Capture the cell that displays the provided text and extract its [x, y] central coordinate. 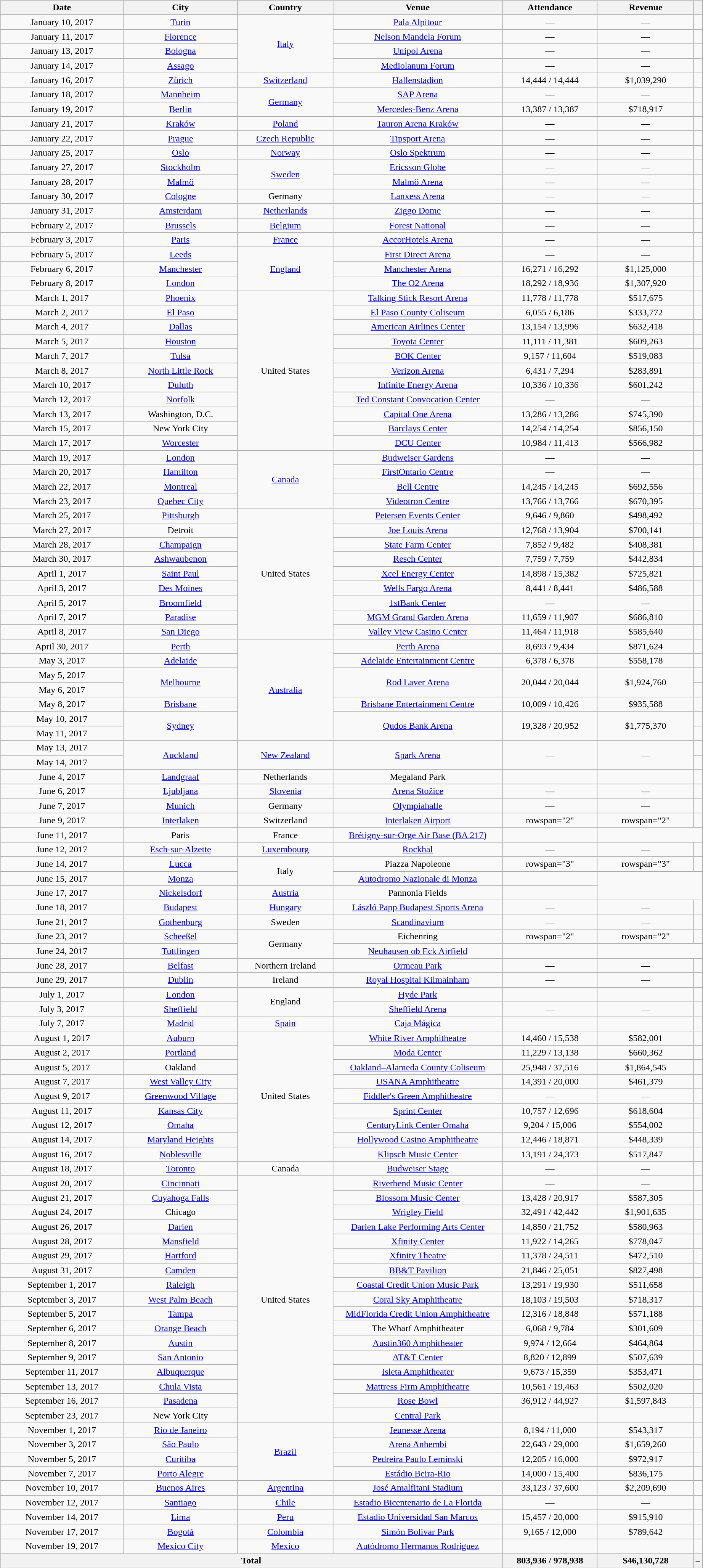
Bologna [181, 51]
Olympiahalle [418, 806]
November 17, 2017 [62, 1531]
Mattress Firm Amphitheatre [418, 1386]
March 13, 2017 [62, 414]
Fiddler's Green Amphitheatre [418, 1096]
March 1, 2017 [62, 298]
Nelson Mandela Forum [418, 37]
Coastal Credit Union Music Park [418, 1285]
Colombia [285, 1531]
7,852 / 9,482 [550, 545]
April 30, 2017 [62, 646]
August 28, 2017 [62, 1241]
Darien [181, 1227]
June 7, 2017 [62, 806]
$461,379 [646, 1081]
September 5, 2017 [62, 1314]
Rockhal [418, 849]
January 14, 2017 [62, 66]
June 6, 2017 [62, 791]
March 25, 2017 [62, 516]
Northern Ireland [285, 966]
$498,492 [646, 516]
Austin360 Amphitheater [418, 1343]
Estádio Beira-Rio [418, 1473]
Sydney [181, 726]
June 15, 2017 [62, 878]
$408,381 [646, 545]
Maryland Heights [181, 1140]
$601,242 [646, 385]
Perth [181, 646]
Czech Republic [285, 138]
June 24, 2017 [62, 951]
May 5, 2017 [62, 675]
Mannheim [181, 95]
April 5, 2017 [62, 602]
14,460 / 15,538 [550, 1038]
Resch Center [418, 559]
Unipol Arena [418, 51]
SAP Arena [418, 95]
January 11, 2017 [62, 37]
FirstOntario Centre [418, 472]
November 7, 2017 [62, 1473]
September 1, 2017 [62, 1285]
June 17, 2017 [62, 893]
Xfinity Theatre [418, 1256]
March 12, 2017 [62, 399]
Adelaide [181, 661]
November 5, 2017 [62, 1459]
Amsterdam [181, 211]
Assago [181, 66]
$856,150 [646, 429]
$1,924,760 [646, 683]
$935,588 [646, 704]
Valley View Casino Center [418, 631]
10,561 / 19,463 [550, 1386]
Mercedes-Benz Arena [418, 109]
Toyota Center [418, 341]
$1,864,545 [646, 1067]
Tauron Arena Kraków [418, 124]
Hyde Park [418, 994]
The O2 Arena [418, 283]
$1,659,260 [646, 1444]
$670,395 [646, 501]
Mansfield [181, 1241]
21,846 / 25,051 [550, 1270]
April 3, 2017 [62, 588]
Pasadena [181, 1401]
First Direct Arena [418, 254]
March 7, 2017 [62, 356]
Kansas City [181, 1111]
March 22, 2017 [62, 487]
Infinite Energy Arena [418, 385]
Leeds [181, 254]
Pedreira Paulo Leminski [418, 1459]
Nickelsdorf [181, 893]
July 7, 2017 [62, 1023]
$745,390 [646, 414]
Argentina [285, 1488]
Landgraaf [181, 777]
Manchester [181, 269]
Curitiba [181, 1459]
September 8, 2017 [62, 1343]
Brétigny-sur-Orge Air Base (BA 217) [418, 835]
$618,604 [646, 1111]
11,378 / 24,511 [550, 1256]
10,757 / 12,696 [550, 1111]
$486,588 [646, 588]
12,446 / 18,871 [550, 1140]
City [181, 8]
Perth Arena [418, 646]
Pittsburgh [181, 516]
$353,471 [646, 1372]
14,898 / 15,382 [550, 574]
State Farm Center [418, 545]
$519,083 [646, 356]
February 6, 2017 [62, 269]
AccorHotels Arena [418, 240]
$1,775,370 [646, 726]
12,768 / 13,904 [550, 530]
Barclays Center [418, 429]
$836,175 [646, 1473]
Lucca [181, 864]
$700,141 [646, 530]
January 21, 2017 [62, 124]
March 5, 2017 [62, 341]
San Diego [181, 631]
Mediolanum Forum [418, 66]
September 16, 2017 [62, 1401]
February 8, 2017 [62, 283]
November 19, 2017 [62, 1546]
August 24, 2017 [62, 1212]
Champaign [181, 545]
West Valley City [181, 1081]
1stBank Center [418, 602]
$660,362 [646, 1052]
March 15, 2017 [62, 429]
May 10, 2017 [62, 719]
$511,658 [646, 1285]
Lanxess Arena [418, 196]
June 4, 2017 [62, 777]
November 10, 2017 [62, 1488]
9,646 / 9,860 [550, 516]
Dallas [181, 327]
Des Moines [181, 588]
14,850 / 21,752 [550, 1227]
Capital One Arena [418, 414]
Megaland Park [418, 777]
Australia [285, 690]
$582,001 [646, 1038]
Berlin [181, 109]
May 6, 2017 [62, 690]
Noblesville [181, 1154]
Zürich [181, 80]
Manchester Arena [418, 269]
Portland [181, 1052]
June 11, 2017 [62, 835]
14,245 / 14,245 [550, 487]
Budapest [181, 908]
$571,188 [646, 1314]
$554,002 [646, 1125]
12,205 / 16,000 [550, 1459]
8,820 / 12,899 [550, 1358]
Pannonia Fields [418, 893]
March 8, 2017 [62, 370]
June 9, 2017 [62, 820]
White River Amphitheatre [418, 1038]
Buenos Aires [181, 1488]
Pala Alpitour [418, 22]
$301,609 [646, 1328]
Santiago [181, 1502]
May 8, 2017 [62, 704]
January 31, 2017 [62, 211]
February 5, 2017 [62, 254]
January 19, 2017 [62, 109]
June 28, 2017 [62, 966]
$972,917 [646, 1459]
Arena Anhembi [418, 1444]
El Paso [181, 312]
Hungary [285, 908]
6,431 / 7,294 [550, 370]
Estadio Universidad San Marcos [418, 1517]
Paradise [181, 617]
September 9, 2017 [62, 1358]
August 20, 2017 [62, 1183]
Cuyahoga Falls [181, 1198]
Hartford [181, 1256]
West Palm Beach [181, 1299]
Prague [181, 138]
Washington, D.C. [181, 414]
May 11, 2017 [62, 733]
6,378 / 6,378 [550, 661]
Wells Fargo Arena [418, 588]
Detroit [181, 530]
$1,039,290 [646, 80]
Rod Laver Arena [418, 683]
$1,307,920 [646, 283]
January 25, 2017 [62, 153]
Florence [181, 37]
MidFlorida Credit Union Amphitheatre [418, 1314]
Bell Centre [418, 487]
Dublin [181, 980]
November 3, 2017 [62, 1444]
Oakland–Alameda County Coliseum [418, 1067]
Spain [285, 1023]
9,673 / 15,359 [550, 1372]
Raleigh [181, 1285]
7,759 / 7,759 [550, 559]
$566,982 [646, 443]
13,766 / 13,766 [550, 501]
9,204 / 15,006 [550, 1125]
June 29, 2017 [62, 980]
19,328 / 20,952 [550, 726]
August 16, 2017 [62, 1154]
August 14, 2017 [62, 1140]
Cologne [181, 196]
Tipsport Arena [418, 138]
$718,317 [646, 1299]
January 13, 2017 [62, 51]
Chula Vista [181, 1386]
Joe Louis Arena [418, 530]
August 21, 2017 [62, 1198]
July 1, 2017 [62, 994]
Blossom Music Center [418, 1198]
Riverbend Music Center [418, 1183]
Saint Paul [181, 574]
Hallenstadion [418, 80]
São Paulo [181, 1444]
Ireland [285, 980]
14,391 / 20,000 [550, 1081]
Cincinnati [181, 1183]
11,922 / 14,265 [550, 1241]
Kraków [181, 124]
33,123 / 37,600 [550, 1488]
$827,498 [646, 1270]
Tulsa [181, 356]
Royal Hospital Kilmainham [418, 980]
Ormeau Park [418, 966]
Malmö [181, 182]
14,254 / 14,254 [550, 429]
Arena Stožice [418, 791]
Xfinity Center [418, 1241]
$502,020 [646, 1386]
Estadio Bicentenario de La Florida [418, 1502]
Oakland [181, 1067]
13,286 / 13,286 [550, 414]
Norfolk [181, 399]
Verizon Arena [418, 370]
Sprint Center [418, 1111]
Gothenburg [181, 922]
Oslo Spektrum [418, 153]
$1,125,000 [646, 269]
Petersen Events Center [418, 516]
10,984 / 11,413 [550, 443]
March 2, 2017 [62, 312]
BOK Center [418, 356]
USANA Amphitheatre [418, 1081]
Date [62, 8]
$718,917 [646, 109]
Caja Mágica [418, 1023]
8,693 / 9,434 [550, 646]
Total [251, 1560]
Moda Center [418, 1052]
Malmö Arena [418, 182]
March 23, 2017 [62, 501]
Piazza Napoleone [418, 864]
Mexico City [181, 1546]
Belgium [285, 225]
February 3, 2017 [62, 240]
13,428 / 20,917 [550, 1198]
Porto Alegre [181, 1473]
June 23, 2017 [62, 937]
Rose Bowl [418, 1401]
$558,178 [646, 661]
$632,418 [646, 327]
22,643 / 29,000 [550, 1444]
12,316 / 18,848 [550, 1314]
Jeunesse Arena [418, 1430]
January 16, 2017 [62, 80]
Interlaken [181, 820]
25,948 / 37,516 [550, 1067]
August 9, 2017 [62, 1096]
March 27, 2017 [62, 530]
Hollywood Casino Amphitheatre [418, 1140]
9,974 / 12,664 [550, 1343]
11,659 / 11,907 [550, 617]
Spark Arena [418, 755]
August 12, 2017 [62, 1125]
Quebec City [181, 501]
$609,263 [646, 341]
$543,317 [646, 1430]
March 20, 2017 [62, 472]
11,229 / 13,138 [550, 1052]
March 19, 2017 [62, 458]
June 12, 2017 [62, 849]
13,191 / 24,373 [550, 1154]
North Little Rock [181, 370]
Ashwaubenon [181, 559]
Budweiser Stage [418, 1169]
13,154 / 13,996 [550, 327]
Ziggo Dome [418, 211]
10,336 / 10,336 [550, 385]
Scheeßel [181, 937]
36,912 / 44,927 [550, 1401]
Wrigley Field [418, 1212]
Houston [181, 341]
Melbourne [181, 683]
$333,772 [646, 312]
January 28, 2017 [62, 182]
Ljubljana [181, 791]
Luxembourg [285, 849]
Revenue [646, 8]
$915,910 [646, 1517]
Albuquerque [181, 1372]
August 1, 2017 [62, 1038]
Talking Stick Resort Arena [418, 298]
Eichenring [418, 937]
9,165 / 12,000 [550, 1531]
Klipsch Music Center [418, 1154]
January 18, 2017 [62, 95]
Mexico [285, 1546]
Austria [285, 893]
$448,339 [646, 1140]
Camden [181, 1270]
Stockholm [181, 167]
Austin [181, 1343]
6,068 / 9,784 [550, 1328]
Sheffield [181, 1009]
February 2, 2017 [62, 225]
$283,891 [646, 370]
Slovenia [285, 791]
$1,901,635 [646, 1212]
Tampa [181, 1314]
Venue [418, 8]
August 11, 2017 [62, 1111]
Budweiser Gardens [418, 458]
32,491 / 42,442 [550, 1212]
11,111 / 11,381 [550, 341]
Forest National [418, 225]
November 12, 2017 [62, 1502]
May 14, 2017 [62, 762]
$46,130,728 [646, 1560]
Interlaken Airport [418, 820]
March 30, 2017 [62, 559]
Simón Bolívar Park [418, 1531]
Rio de Janeiro [181, 1430]
$789,642 [646, 1531]
June 18, 2017 [62, 908]
Autodromo Nazionale di Monza [418, 878]
Chile [285, 1502]
13,291 / 19,930 [550, 1285]
$472,510 [646, 1256]
László Papp Budapest Sports Arena [418, 908]
$778,047 [646, 1241]
Brussels [181, 225]
803,936 / 978,938 [550, 1560]
Neuhausen ob Eck Airfield [418, 951]
Brisbane Entertainment Centre [418, 704]
September 23, 2017 [62, 1415]
16,271 / 16,292 [550, 269]
Country [285, 8]
14,444 / 14,444 [550, 80]
American Airlines Center [418, 327]
San Antonio [181, 1358]
January 27, 2017 [62, 167]
June 21, 2017 [62, 922]
Greenwood Village [181, 1096]
$464,864 [646, 1343]
The Wharf Amphitheater [418, 1328]
$585,640 [646, 631]
January 22, 2017 [62, 138]
Isleta Amphitheater [418, 1372]
Broomfield [181, 602]
Phoenix [181, 298]
$2,209,690 [646, 1488]
Auckland [181, 755]
– [698, 1560]
BB&T Pavilion [418, 1270]
$686,810 [646, 617]
January 10, 2017 [62, 22]
Poland [285, 124]
MGM Grand Garden Arena [418, 617]
20,044 / 20,044 [550, 683]
El Paso County Coliseum [418, 312]
Scandinavium [418, 922]
$1,597,843 [646, 1401]
Hamilton [181, 472]
DCU Center [418, 443]
Turin [181, 22]
Adelaide Entertainment Centre [418, 661]
Brazil [285, 1452]
$871,624 [646, 646]
Peru [285, 1517]
August 26, 2017 [62, 1227]
$507,639 [646, 1358]
Munich [181, 806]
April 8, 2017 [62, 631]
Central Park [418, 1415]
Norway [285, 153]
Videotron Centre [418, 501]
Montreal [181, 487]
$517,675 [646, 298]
Omaha [181, 1125]
Autódromo Hermanos Rodríguez [418, 1546]
September 3, 2017 [62, 1299]
April 1, 2017 [62, 574]
August 18, 2017 [62, 1169]
14,000 / 15,400 [550, 1473]
8,194 / 11,000 [550, 1430]
10,009 / 10,426 [550, 704]
September 11, 2017 [62, 1372]
June 14, 2017 [62, 864]
Attendance [550, 8]
September 13, 2017 [62, 1386]
AT&T Center [418, 1358]
Chicago [181, 1212]
8,441 / 8,441 [550, 588]
November 1, 2017 [62, 1430]
Monza [181, 878]
José Amalfitani Stadium [418, 1488]
Xcel Energy Center [418, 574]
Auburn [181, 1038]
January 30, 2017 [62, 196]
July 3, 2017 [62, 1009]
Oslo [181, 153]
13,387 / 13,387 [550, 109]
August 2, 2017 [62, 1052]
$517,847 [646, 1154]
18,103 / 19,503 [550, 1299]
Coral Sky Amphitheatre [418, 1299]
Toronto [181, 1169]
August 29, 2017 [62, 1256]
September 6, 2017 [62, 1328]
9,157 / 11,604 [550, 356]
11,464 / 11,918 [550, 631]
November 14, 2017 [62, 1517]
Orange Beach [181, 1328]
6,055 / 6,186 [550, 312]
Tuttlingen [181, 951]
Belfast [181, 966]
May 13, 2017 [62, 748]
August 7, 2017 [62, 1081]
11,778 / 11,778 [550, 298]
Lima [181, 1517]
$580,963 [646, 1227]
$692,556 [646, 487]
New Zealand [285, 755]
$442,834 [646, 559]
Qudos Bank Arena [418, 726]
March 28, 2017 [62, 545]
Ted Constant Convocation Center [418, 399]
August 31, 2017 [62, 1270]
$725,821 [646, 574]
Ericsson Globe [418, 167]
Madrid [181, 1023]
Darien Lake Performing Arts Center [418, 1227]
Bogotá [181, 1531]
Duluth [181, 385]
March 4, 2017 [62, 327]
Brisbane [181, 704]
March 10, 2017 [62, 385]
Worcester [181, 443]
March 17, 2017 [62, 443]
Sheffield Arena [418, 1009]
CenturyLink Center Omaha [418, 1125]
April 7, 2017 [62, 617]
Esch-sur-Alzette [181, 849]
15,457 / 20,000 [550, 1517]
August 5, 2017 [62, 1067]
May 3, 2017 [62, 661]
18,292 / 18,936 [550, 283]
$587,305 [646, 1198]
